Capture the cell that displays the provided text and extract its [X, Y] central coordinate. 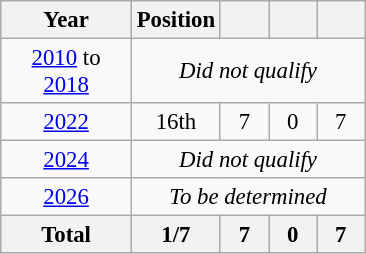
2022 [66, 122]
16th [176, 122]
Position [176, 20]
2026 [66, 197]
2010 to 2018 [66, 72]
1/7 [176, 235]
2024 [66, 160]
Year [66, 20]
Total [66, 235]
To be determined [248, 197]
